Identify which cell holds the provided text, then report its [X, Y] central coordinate. 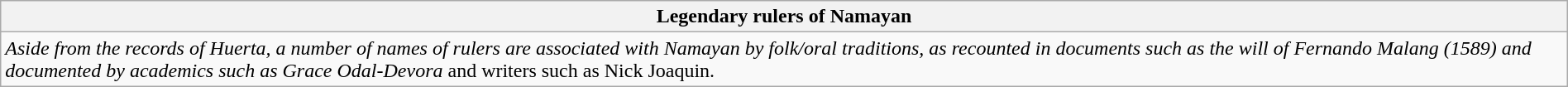
Legendary rulers of Namayan [784, 17]
